For the text-containing cell, return its midpoint in [x, y] coordinate format. 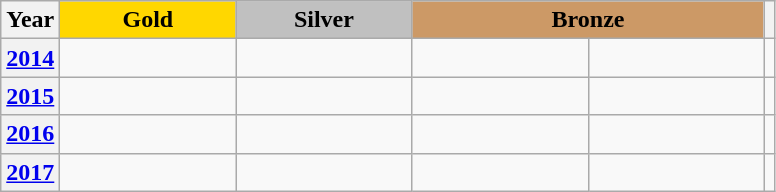
Bronze [588, 20]
2016 [30, 134]
Gold [148, 20]
2015 [30, 96]
Silver [324, 20]
2017 [30, 172]
2014 [30, 58]
Year [30, 20]
